Return the [X, Y] coordinate for the center point of the cell that contains the specified text.  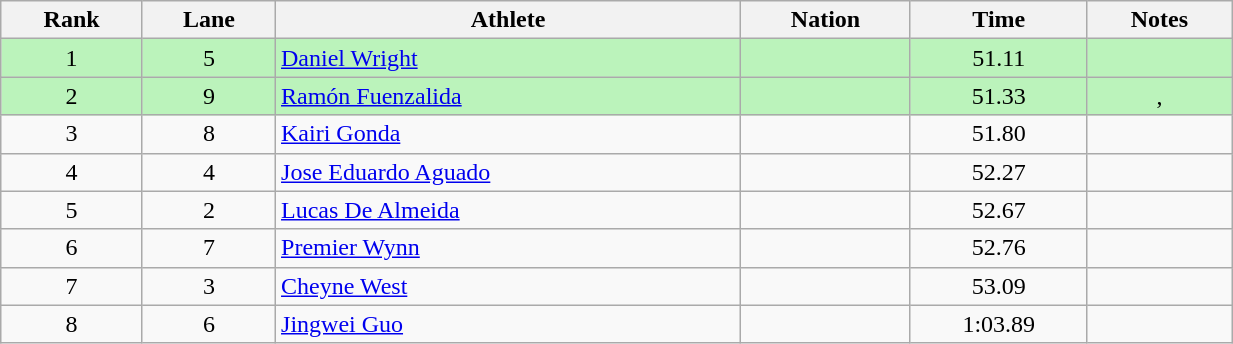
Jingwei Guo [508, 324]
Notes [1159, 20]
Ramón Fuenzalida [508, 96]
, [1159, 96]
53.09 [998, 286]
Athlete [508, 20]
51.80 [998, 134]
52.67 [998, 210]
Premier Wynn [508, 248]
Jose Eduardo Aguado [508, 172]
Nation [826, 20]
Lane [208, 20]
51.11 [998, 58]
9 [208, 96]
52.27 [998, 172]
1:03.89 [998, 324]
Kairi Gonda [508, 134]
Lucas De Almeida [508, 210]
51.33 [998, 96]
Time [998, 20]
Daniel Wright [508, 58]
52.76 [998, 248]
Cheyne West [508, 286]
Rank [72, 20]
1 [72, 58]
